Locate the cell with the specified text and output its (X, Y) center coordinate. 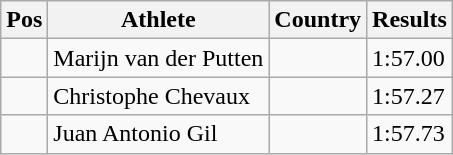
Pos (24, 20)
1:57.73 (410, 134)
Results (410, 20)
1:57.27 (410, 96)
Marijn van der Putten (158, 58)
Christophe Chevaux (158, 96)
Juan Antonio Gil (158, 134)
Country (318, 20)
1:57.00 (410, 58)
Athlete (158, 20)
